Output the (X, Y) coordinate of the center of the cell containing the given text.  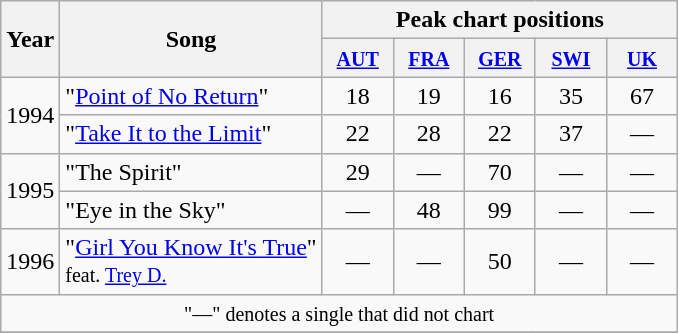
28 (428, 134)
48 (428, 210)
18 (358, 96)
50 (500, 262)
"Take It to the Limit" (191, 134)
Year (30, 39)
29 (358, 172)
"—" denotes a single that did not chart (340, 313)
16 (500, 96)
1995 (30, 191)
67 (642, 96)
Peak chart positions (500, 20)
"The Spirit" (191, 172)
1994 (30, 115)
"Girl You Know It's True"feat. Trey D. (191, 262)
Song (191, 39)
SWI (570, 58)
1996 (30, 262)
70 (500, 172)
35 (570, 96)
37 (570, 134)
FRA (428, 58)
99 (500, 210)
UK (642, 58)
GER (500, 58)
"Point of No Return" (191, 96)
AUT (358, 58)
"Eye in the Sky" (191, 210)
19 (428, 96)
